Return [X, Y] of the center of cell containing provided text 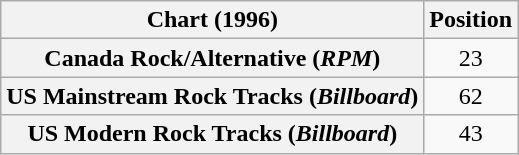
43 [471, 134]
Canada Rock/Alternative (RPM) [212, 58]
23 [471, 58]
US Mainstream Rock Tracks (Billboard) [212, 96]
Chart (1996) [212, 20]
62 [471, 96]
Position [471, 20]
US Modern Rock Tracks (Billboard) [212, 134]
